Locate the cell with the specified text and output its [X, Y] center coordinate. 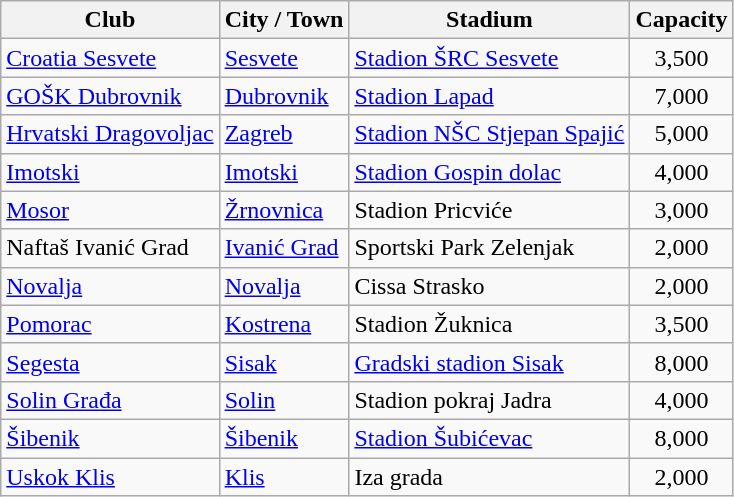
Iza grada [490, 477]
Stadion Šubićevac [490, 438]
Hrvatski Dragovoljac [110, 134]
7,000 [682, 96]
Stadion Lapad [490, 96]
Stadion Gospin dolac [490, 172]
GOŠK Dubrovnik [110, 96]
Kostrena [284, 324]
Solin Građa [110, 400]
Žrnovnica [284, 210]
Uskok Klis [110, 477]
Mosor [110, 210]
Cissa Strasko [490, 286]
5,000 [682, 134]
Capacity [682, 20]
Stadion Žuknica [490, 324]
Ivanić Grad [284, 248]
City / Town [284, 20]
Croatia Sesvete [110, 58]
Stadium [490, 20]
Sesvete [284, 58]
Dubrovnik [284, 96]
Zagreb [284, 134]
Stadion NŠC Stjepan Spajić [490, 134]
Gradski stadion Sisak [490, 362]
Segesta [110, 362]
Klis [284, 477]
Naftaš Ivanić Grad [110, 248]
Stadion Pricviće [490, 210]
Club [110, 20]
3,000 [682, 210]
Stadion pokraj Jadra [490, 400]
Solin [284, 400]
Sisak [284, 362]
Stadion ŠRC Sesvete [490, 58]
Sportski Park Zelenjak [490, 248]
Pomorac [110, 324]
